Capture the cell that displays the provided text and extract its [x, y] central coordinate. 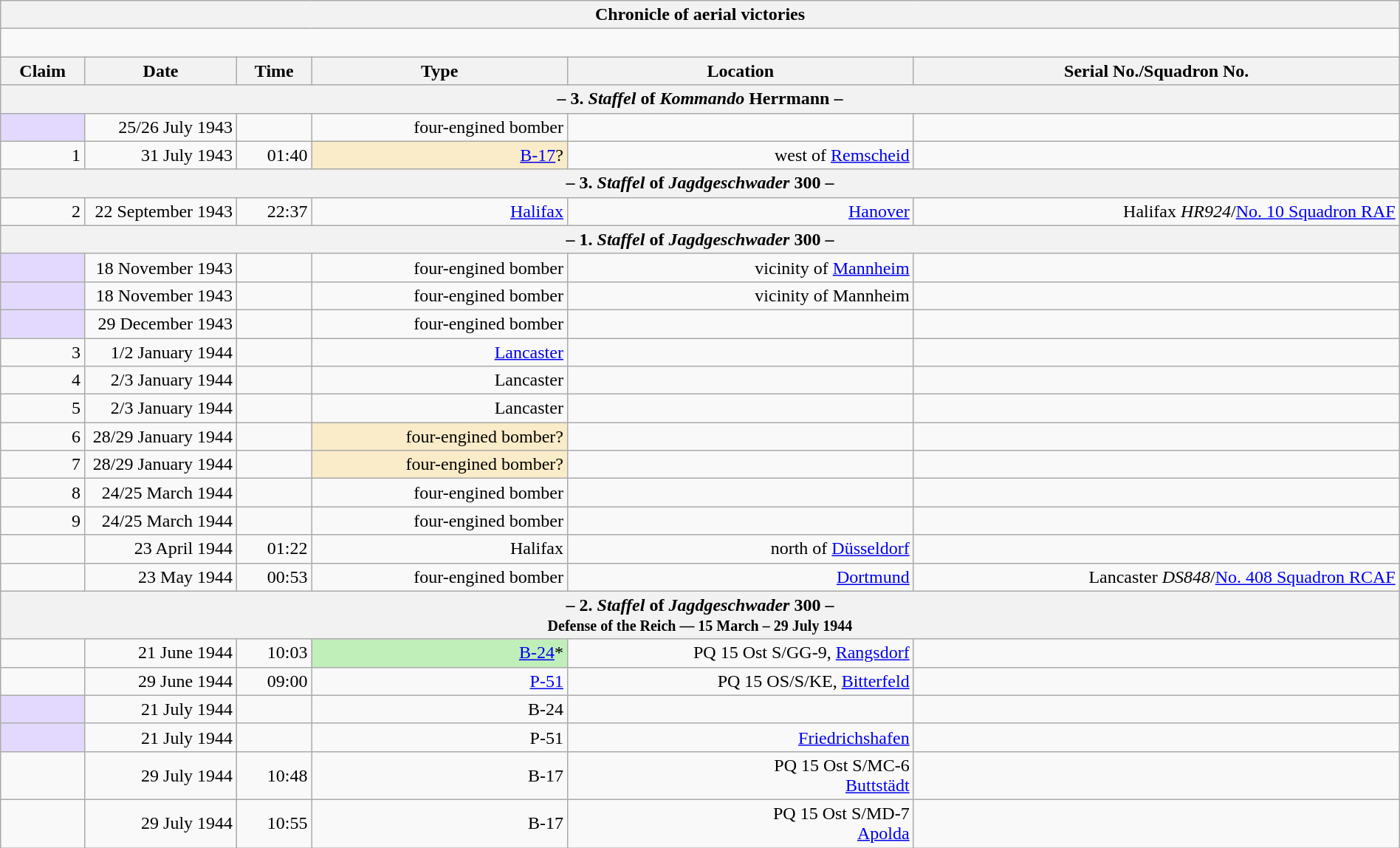
– 2. Staffel of Jagdgeschwader 300 –Defense of the Reich — 15 March – 29 July 1944 [700, 615]
29 December 1943 [161, 324]
22:37 [275, 211]
Type [439, 71]
Halifax HR924/No. 10 Squadron RAF [1156, 211]
Hanover [740, 211]
9 [43, 521]
29 June 1944 [161, 681]
21 June 1944 [161, 653]
1/2 January 1944 [161, 352]
Claim [43, 71]
Time [275, 71]
B-24* [439, 653]
3 [43, 352]
10:03 [275, 653]
10:48 [275, 776]
north of Düsseldorf [740, 549]
31 July 1943 [161, 155]
01:40 [275, 155]
– 3. Staffel of Jagdgeschwader 300 – [700, 183]
22 September 1943 [161, 211]
4 [43, 380]
7 [43, 465]
Lancaster DS848/No. 408 Squadron RCAF [1156, 577]
2 [43, 211]
PQ 15 Ost S/GG-9, Rangsdorf [740, 653]
10:55 [275, 823]
Dortmund [740, 577]
6 [43, 437]
25/26 July 1943 [161, 127]
PQ 15 Ost S/MC-6Buttstädt [740, 776]
5 [43, 408]
Chronicle of aerial victories [700, 15]
09:00 [275, 681]
23 May 1944 [161, 577]
PQ 15 OS/S/KE, Bitterfeld [740, 681]
– 3. Staffel of Kommando Herrmann – [700, 99]
00:53 [275, 577]
8 [43, 493]
Location [740, 71]
01:22 [275, 549]
Serial No./Squadron No. [1156, 71]
B-17? [439, 155]
west of Remscheid [740, 155]
Friedrichshafen [740, 737]
Date [161, 71]
PQ 15 Ost S/MD-7Apolda [740, 823]
1 [43, 155]
– 1. Staffel of Jagdgeschwader 300 – [700, 239]
B-24 [439, 709]
23 April 1944 [161, 549]
